Extract the (X, Y) coordinate from the center of the cell holding the provided text.  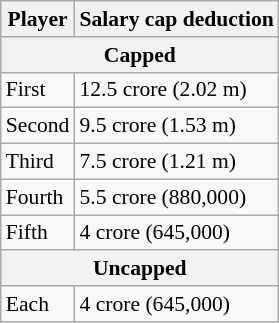
Uncapped (140, 268)
7.5 crore (1.21 m) (176, 161)
Salary cap deduction (176, 19)
Player (38, 19)
12.5 crore (2.02 m) (176, 90)
Fifth (38, 232)
Fourth (38, 197)
Third (38, 161)
9.5 crore (1.53 m) (176, 126)
Second (38, 126)
Capped (140, 54)
5.5 crore (880,000) (176, 197)
First (38, 90)
Each (38, 304)
